From the cell containing the given text, extract its center point as (x, y) coordinate. 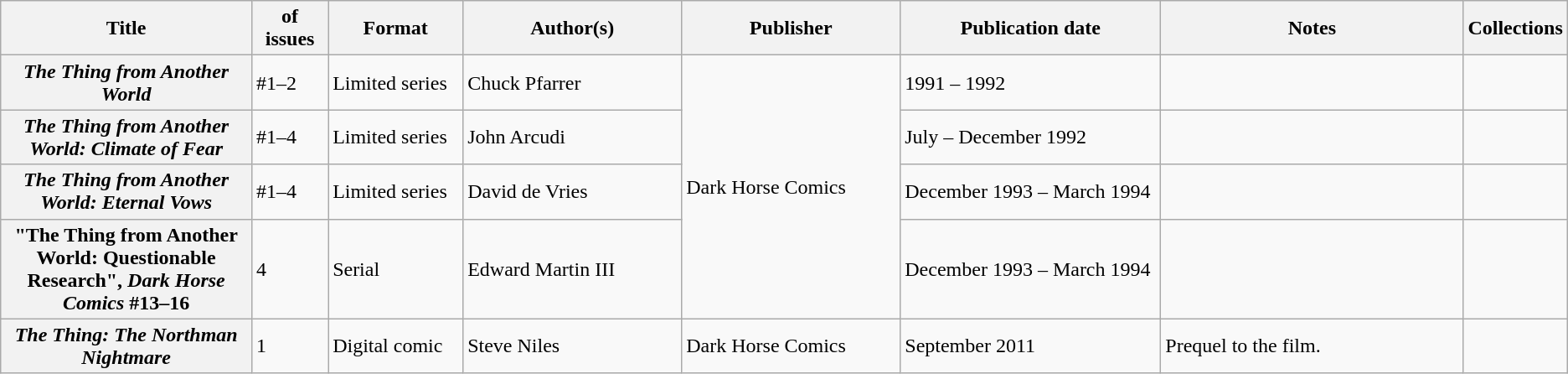
September 2011 (1030, 345)
Publication date (1030, 29)
The Thing: The Northman Nightmare (126, 345)
Author(s) (573, 29)
Prequel to the film. (1312, 345)
Format (395, 29)
Publisher (791, 29)
John Arcudi (573, 138)
Notes (1312, 29)
The Thing from Another World: Climate of Fear (126, 138)
Title (126, 29)
1991 – 1992 (1030, 82)
Chuck Pfarrer (573, 82)
1 (290, 345)
July – December 1992 (1030, 138)
Collections (1515, 29)
David de Vries (573, 191)
Edward Martin III (573, 268)
Serial (395, 268)
4 (290, 268)
"The Thing from Another World: Questionable Research", Dark Horse Comics #13–16 (126, 268)
Steve Niles (573, 345)
The Thing from Another World: Eternal Vows (126, 191)
#1–2 (290, 82)
of issues (290, 29)
Digital comic (395, 345)
The Thing from Another World (126, 82)
